Scan for the cell matching the given text and deliver its [X, Y] coordinate at center. 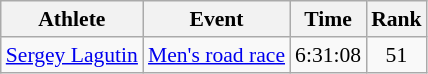
Rank [396, 19]
Sergey Lagutin [72, 55]
6:31:08 [328, 55]
51 [396, 55]
Time [328, 19]
Event [216, 19]
Athlete [72, 19]
Men's road race [216, 55]
